Capture the cell that displays the provided text and extract its (X, Y) central coordinate. 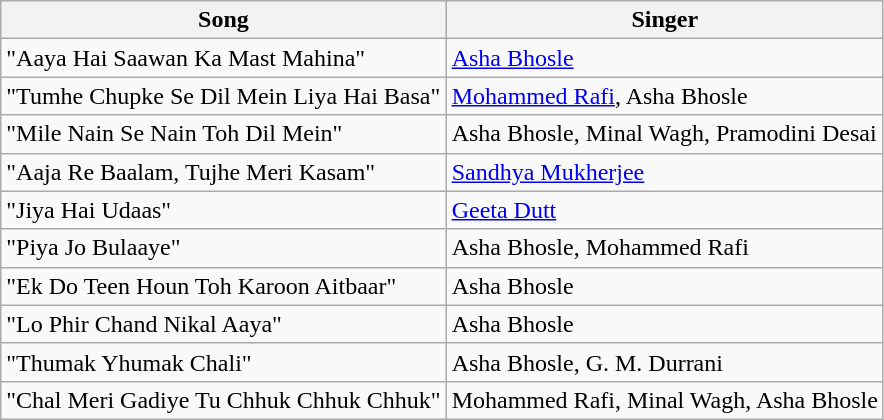
"Tumhe Chupke Se Dil Mein Liya Hai Basa" (224, 96)
"Lo Phir Chand Nikal Aaya" (224, 324)
"Thumak Yhumak Chali" (224, 362)
"Piya Jo Bulaaye" (224, 248)
"Jiya Hai Udaas" (224, 210)
"Aaya Hai Saawan Ka Mast Mahina" (224, 58)
Asha Bhosle, Minal Wagh, Pramodini Desai (664, 134)
"Aaja Re Baalam, Tujhe Meri Kasam" (224, 172)
Mohammed Rafi, Minal Wagh, Asha Bhosle (664, 400)
Mohammed Rafi, Asha Bhosle (664, 96)
Asha Bhosle, Mohammed Rafi (664, 248)
Sandhya Mukherjee (664, 172)
"Ek Do Teen Houn Toh Karoon Aitbaar" (224, 286)
"Mile Nain Se Nain Toh Dil Mein" (224, 134)
Singer (664, 20)
"Chal Meri Gadiye Tu Chhuk Chhuk Chhuk" (224, 400)
Geeta Dutt (664, 210)
Asha Bhosle, G. M. Durrani (664, 362)
Song (224, 20)
